Detect which cell encompasses the target text, then output its [x, y] center coordinate. 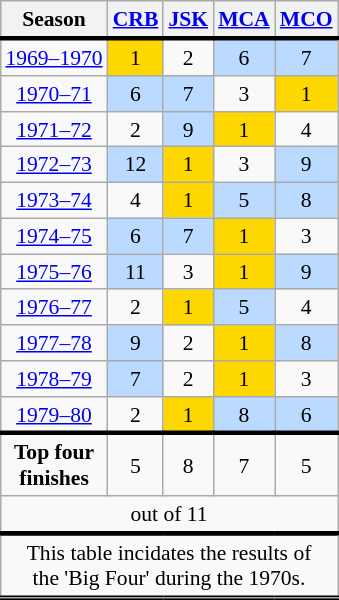
1977–78 [54, 343]
12 [136, 165]
MCA [244, 20]
1978–79 [54, 379]
1971–72 [54, 129]
1976–77 [54, 307]
Season [54, 20]
1969–1970 [54, 56]
11 [136, 272]
JSK [188, 20]
1975–76 [54, 272]
1970–71 [54, 94]
1979–80 [54, 414]
Top fourfinishes [54, 464]
1974–75 [54, 236]
1972–73 [54, 165]
1973–74 [54, 200]
This table incidates the results of the 'Big Four' during the 1970s. [168, 565]
MCO [306, 20]
out of 11 [168, 514]
CRB [136, 20]
